Find where the given text appears and provide that cell's center as (X, Y) coordinate. 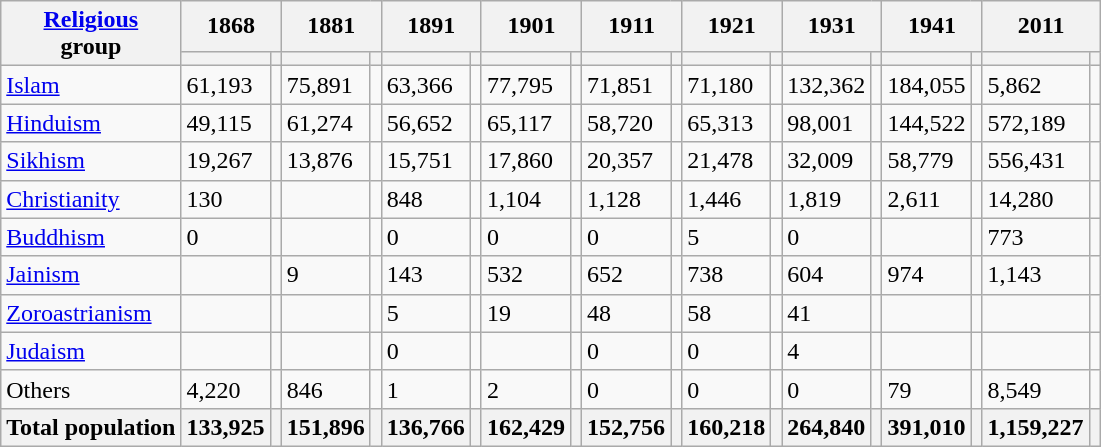
75,891 (326, 85)
143 (426, 275)
184,055 (926, 85)
8,549 (1036, 389)
Judaism (91, 351)
2,611 (926, 199)
556,431 (1036, 161)
5,862 (1036, 85)
4 (826, 351)
61,193 (226, 85)
264,840 (826, 427)
1,819 (826, 199)
20,357 (626, 161)
58 (726, 313)
1,159,227 (1036, 427)
1931 (832, 26)
77,795 (526, 85)
58,779 (926, 161)
Religiousgroup (91, 34)
572,189 (1036, 123)
13,876 (326, 161)
1868 (231, 26)
1881 (331, 26)
98,001 (826, 123)
48 (626, 313)
2011 (1041, 26)
9 (326, 275)
162,429 (526, 427)
130 (226, 199)
160,218 (726, 427)
652 (626, 275)
846 (326, 389)
604 (826, 275)
Christianity (91, 199)
71,851 (626, 85)
1941 (932, 26)
71,180 (726, 85)
974 (926, 275)
19 (526, 313)
848 (426, 199)
1,104 (526, 199)
1,143 (1036, 275)
49,115 (226, 123)
1,128 (626, 199)
Others (91, 389)
391,010 (926, 427)
532 (526, 275)
132,362 (826, 85)
Zoroastrianism (91, 313)
61,274 (326, 123)
Sikhism (91, 161)
151,896 (326, 427)
Buddhism (91, 237)
65,117 (526, 123)
152,756 (626, 427)
1901 (531, 26)
1921 (732, 26)
738 (726, 275)
19,267 (226, 161)
144,522 (926, 123)
Total population (91, 427)
1,446 (726, 199)
21,478 (726, 161)
41 (826, 313)
32,009 (826, 161)
63,366 (426, 85)
Hinduism (91, 123)
14,280 (1036, 199)
4,220 (226, 389)
2 (526, 389)
1 (426, 389)
133,925 (226, 427)
65,313 (726, 123)
17,860 (526, 161)
79 (926, 389)
1911 (632, 26)
1891 (431, 26)
136,766 (426, 427)
773 (1036, 237)
Jainism (91, 275)
Islam (91, 85)
58,720 (626, 123)
15,751 (426, 161)
56,652 (426, 123)
